Extract the (x, y) coordinate from the center of the cell holding the provided text.  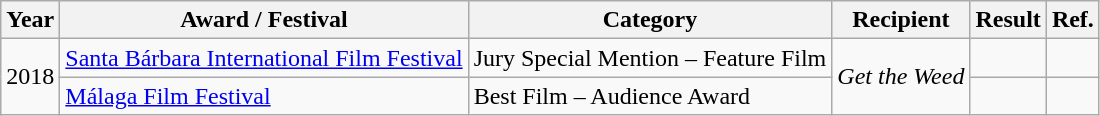
Best Film – Audience Award (650, 96)
Santa Bárbara International Film Festival (264, 58)
Recipient (901, 20)
2018 (30, 77)
Category (650, 20)
Málaga Film Festival (264, 96)
Get the Weed (901, 77)
Year (30, 20)
Result (1008, 20)
Award / Festival (264, 20)
Ref. (1072, 20)
Jury Special Mention – Feature Film (650, 58)
